Output the (x, y) coordinate of the center of the cell containing the given text.  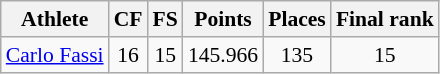
FS (166, 19)
Carlo Fassi (55, 55)
Final rank (385, 19)
CF (128, 19)
135 (297, 55)
Athlete (55, 19)
145.966 (223, 55)
Points (223, 19)
Places (297, 19)
16 (128, 55)
